From the cell containing the given text, extract its center point as (x, y) coordinate. 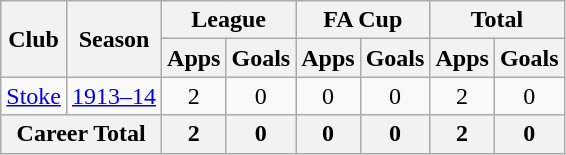
League (229, 20)
Club (34, 39)
Career Total (82, 134)
Total (497, 20)
1913–14 (114, 96)
Season (114, 39)
Stoke (34, 96)
FA Cup (363, 20)
